Return the [X, Y] coordinate for the center point of the cell that contains the specified text.  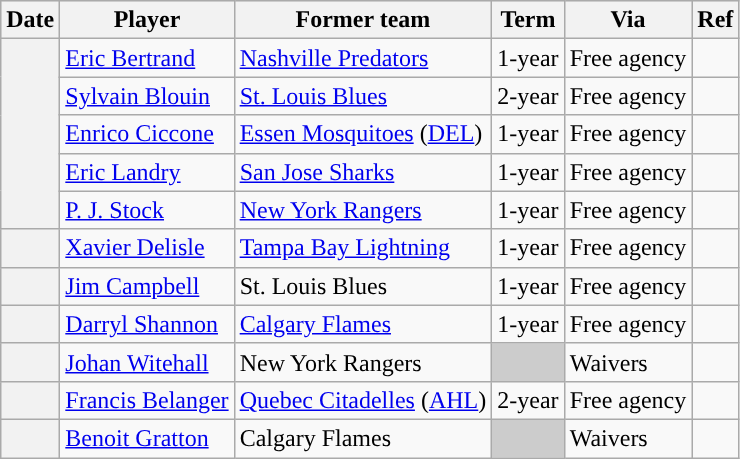
Quebec Citadelles (AHL) [363, 400]
Eric Landry [147, 172]
Ref [716, 20]
Tampa Bay Lightning [363, 248]
Xavier Delisle [147, 248]
Sylvain Blouin [147, 96]
San Jose Sharks [363, 172]
Francis Belanger [147, 400]
Enrico Ciccone [147, 134]
Eric Bertrand [147, 58]
Darryl Shannon [147, 324]
Essen Mosquitoes (DEL) [363, 134]
Jim Campbell [147, 286]
Former team [363, 20]
Term [528, 20]
P. J. Stock [147, 210]
Player [147, 20]
Date [30, 20]
Via [628, 20]
Benoit Gratton [147, 438]
Nashville Predators [363, 58]
Johan Witehall [147, 362]
